Determine the [X, Y] coordinate at the center of the cell enclosing the given text.  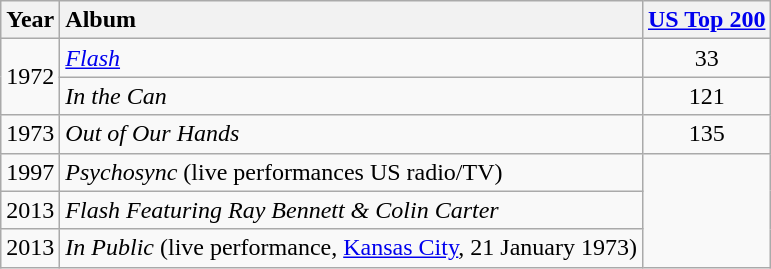
1973 [30, 134]
US Top 200 [706, 20]
33 [706, 58]
Out of Our Hands [352, 134]
121 [706, 96]
In the Can [352, 96]
Year [30, 20]
In Public (live performance, Kansas City, 21 January 1973) [352, 248]
Album [352, 20]
1997 [30, 172]
135 [706, 134]
Psychosync (live performances US radio/TV) [352, 172]
1972 [30, 77]
Flash [352, 58]
Flash Featuring Ray Bennett & Colin Carter [352, 210]
